Extract the (x, y) coordinate from the center of the cell holding the provided text.  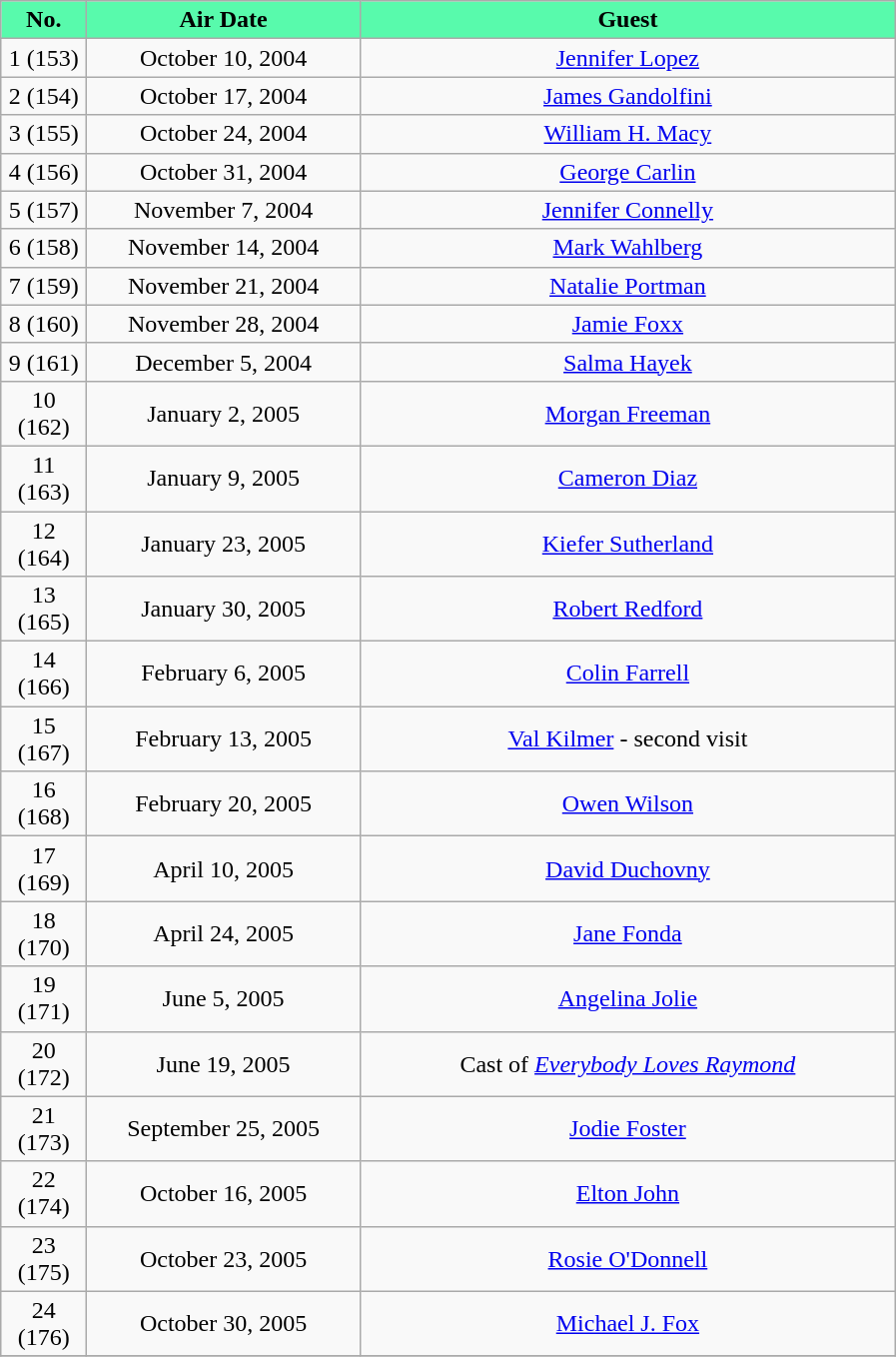
December 5, 2004 (224, 362)
14 (166) (44, 674)
Salma Hayek (627, 362)
Colin Farrell (627, 674)
Natalie Portman (627, 286)
February 20, 2005 (224, 803)
January 9, 2005 (224, 478)
David Duchovny (627, 869)
Jane Fonda (627, 933)
Rosie O'Donnell (627, 1259)
January 30, 2005 (224, 610)
11 (163) (44, 478)
April 24, 2005 (224, 933)
22 (174) (44, 1193)
Jamie Foxx (627, 324)
October 30, 2005 (224, 1323)
Angelina Jolie (627, 999)
13 (165) (44, 610)
September 25, 2005 (224, 1129)
October 16, 2005 (224, 1193)
Cameron Diaz (627, 478)
James Gandolfini (627, 96)
23 (175) (44, 1259)
Jennifer Lopez (627, 58)
January 2, 2005 (224, 414)
George Carlin (627, 172)
June 5, 2005 (224, 999)
June 19, 2005 (224, 1063)
10 (162) (44, 414)
Mark Wahlberg (627, 248)
October 31, 2004 (224, 172)
17 (169) (44, 869)
7 (159) (44, 286)
5 (157) (44, 210)
Val Kilmer - second visit (627, 739)
October 10, 2004 (224, 58)
20 (172) (44, 1063)
9 (161) (44, 362)
February 6, 2005 (224, 674)
1 (153) (44, 58)
February 13, 2005 (224, 739)
January 23, 2005 (224, 544)
Kiefer Sutherland (627, 544)
November 7, 2004 (224, 210)
24 (176) (44, 1323)
Cast of Everybody Loves Raymond (627, 1063)
November 28, 2004 (224, 324)
8 (160) (44, 324)
October 24, 2004 (224, 134)
2 (154) (44, 96)
October 17, 2004 (224, 96)
6 (158) (44, 248)
12 (164) (44, 544)
16 (168) (44, 803)
Morgan Freeman (627, 414)
Jodie Foster (627, 1129)
15 (167) (44, 739)
October 23, 2005 (224, 1259)
No. (44, 20)
Guest (627, 20)
November 14, 2004 (224, 248)
21 (173) (44, 1129)
Michael J. Fox (627, 1323)
Robert Redford (627, 610)
Owen Wilson (627, 803)
April 10, 2005 (224, 869)
November 21, 2004 (224, 286)
Air Date (224, 20)
18 (170) (44, 933)
Jennifer Connelly (627, 210)
William H. Macy (627, 134)
Elton John (627, 1193)
19 (171) (44, 999)
3 (155) (44, 134)
4 (156) (44, 172)
